Search for the cell housing the specified text and yield its (X, Y) center coordinate. 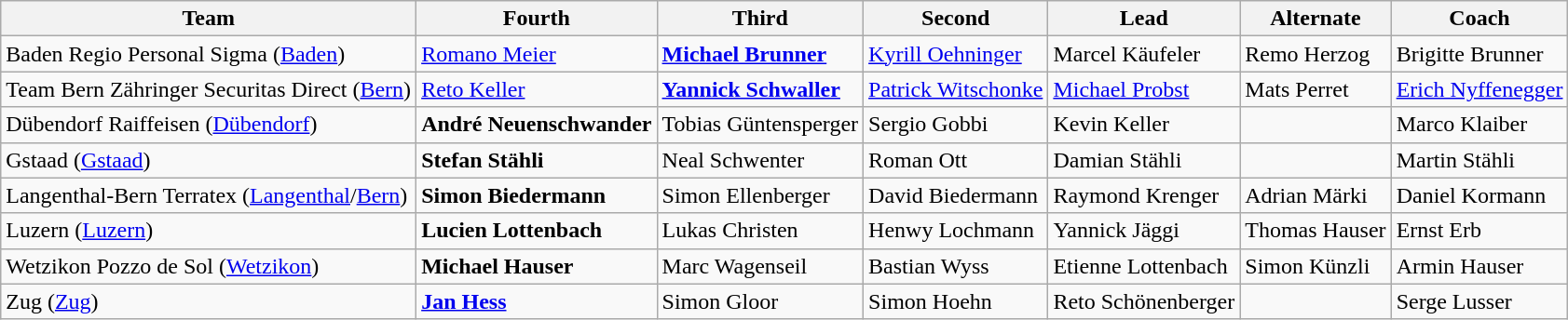
Remo Herzog (1316, 54)
Michael Probst (1144, 89)
Damian Stähli (1144, 160)
Bastian Wyss (956, 266)
Kevin Keller (1144, 125)
Simon Ellenberger (760, 195)
Thomas Hauser (1316, 231)
Simon Künzli (1316, 266)
Adrian Märki (1316, 195)
Mats Perret (1316, 89)
Marc Wagenseil (760, 266)
David Biedermann (956, 195)
Simon Hoehn (956, 301)
Armin Hauser (1479, 266)
Reto Schönenberger (1144, 301)
Wetzikon Pozzo de Sol (Wetzikon) (209, 266)
Tobias Güntensperger (760, 125)
Michael Hauser (537, 266)
Gstaad (Gstaad) (209, 160)
Simon Gloor (760, 301)
Kyrill Oehninger (956, 54)
Patrick Witschonke (956, 89)
Ernst Erb (1479, 231)
Stefan Stähli (537, 160)
Simon Biedermann (537, 195)
Alternate (1316, 19)
Erich Nyffenegger (1479, 89)
Team Bern Zähringer Securitas Direct (Bern) (209, 89)
Raymond Krenger (1144, 195)
Luzern (Luzern) (209, 231)
Michael Brunner (760, 54)
Yannick Schwaller (760, 89)
Henwy Lochmann (956, 231)
Dübendorf Raiffeisen (Dübendorf) (209, 125)
Etienne Lottenbach (1144, 266)
Yannick Jäggi (1144, 231)
Lucien Lottenbach (537, 231)
Second (956, 19)
Fourth (537, 19)
Marco Klaiber (1479, 125)
Reto Keller (537, 89)
Neal Schwenter (760, 160)
André Neuenschwander (537, 125)
Baden Regio Personal Sigma (Baden) (209, 54)
Langenthal-Bern Terratex (Langenthal/Bern) (209, 195)
Brigitte Brunner (1479, 54)
Third (760, 19)
Marcel Käufeler (1144, 54)
Romano Meier (537, 54)
Serge Lusser (1479, 301)
Roman Ott (956, 160)
Lead (1144, 19)
Sergio Gobbi (956, 125)
Coach (1479, 19)
Zug (Zug) (209, 301)
Martin Stähli (1479, 160)
Daniel Kormann (1479, 195)
Team (209, 19)
Jan Hess (537, 301)
Lukas Christen (760, 231)
